Detect which cell encompasses the target text, then output its (X, Y) center coordinate. 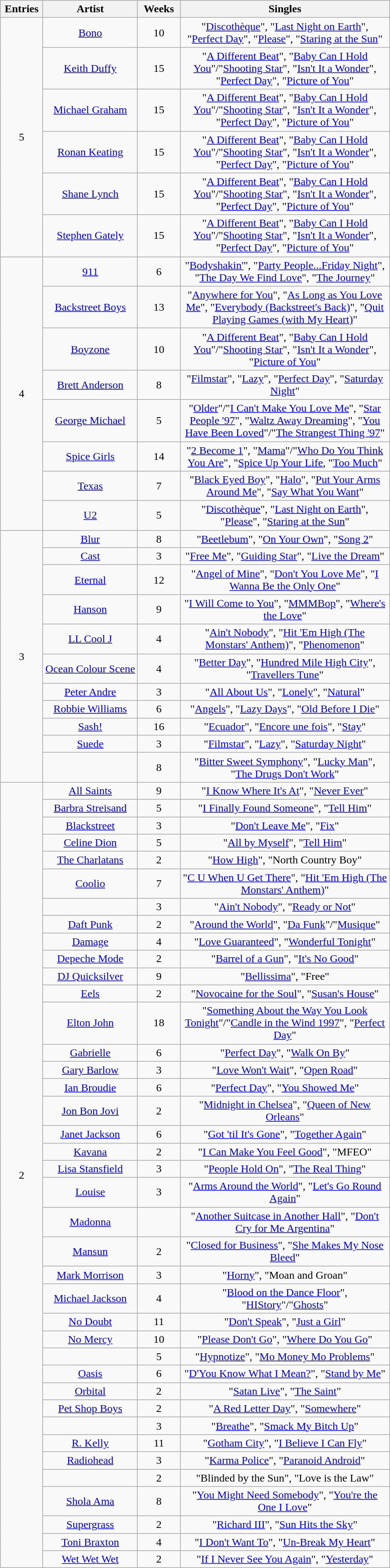
"Beetlebum", "On Your Own", "Song 2" (285, 539)
"You Might Need Somebody", "You're the One I Love" (285, 1501)
"Love Guaranteed", "Wonderful Tonight" (285, 942)
"Breathe", "Smack My Bitch Up" (285, 1426)
Boyzone (90, 349)
Shane Lynch (90, 194)
Hanson (90, 610)
Depeche Mode (90, 959)
"Karma Police", "Paranoid Android" (285, 1460)
"Filmstar", "Lazy", "Perfect Day", "Saturday Night" (285, 385)
Eels (90, 993)
"Love Won't Wait", "Open Road" (285, 1070)
Wet Wet Wet (90, 1559)
Lisa Stansfield (90, 1169)
DJ Quicksilver (90, 976)
Entries (22, 9)
"Around the World", "Da Funk"/"Musique" (285, 924)
"Novocaine for the Soul", "Susan's House" (285, 993)
Cast (90, 556)
Texas (90, 486)
Backstreet Boys (90, 307)
Elton John (90, 1023)
Ronan Keating (90, 152)
"Bitter Sweet Symphony", "Lucky Man", "The Drugs Don't Work" (285, 767)
"Don't Leave Me", "Fix" (285, 826)
Madonna (90, 1222)
Mansun (90, 1252)
Keith Duffy (90, 68)
"Hypnotize", "Mo Money Mo Problems" (285, 1356)
Louise (90, 1193)
Spice Girls (90, 456)
"Better Day", "Hundred Mile High City", "Travellers Tune" (285, 669)
"D'You Know What I Mean?", "Stand by Me" (285, 1374)
16 (159, 726)
"I Will Come to You", "MMMBop", "Where's the Love" (285, 610)
"People Hold On", "The Real Thing" (285, 1169)
"Blinded by the Sun", "Love is the Law" (285, 1478)
"Angels", "Lazy Days", "Old Before I Die" (285, 709)
"All About Us", "Lonely", "Natural" (285, 692)
Kavana (90, 1151)
"Angel of Mine", "Don't You Love Me", "I Wanna Be the Only One" (285, 580)
Ian Broudie (90, 1087)
"Closed for Business", "She Makes My Nose Bleed" (285, 1252)
Barbra Streisand (90, 808)
"Filmstar", "Lazy", "Saturday Night" (285, 744)
"Bodyshakin'", "Party People...Friday Night", "The Day We Find Love", "The Journey" (285, 271)
"Discothèque", "Last Night on Earth", "Perfect Day", "Please", "Staring at the Sun" (285, 33)
Suede (90, 744)
"Arms Around the World", "Let's Go Round Again" (285, 1193)
"I Don't Want To", "Un-Break My Heart" (285, 1542)
"Anywhere for You", "As Long as You Love Me", "Everybody (Backstreet's Back)", "Quit Playing Games (with My Heart)" (285, 307)
Orbital (90, 1391)
"Satan Live", "The Saint" (285, 1391)
Radiohead (90, 1460)
"Free Me", "Guiding Star", "Live the Dream" (285, 556)
"If I Never See You Again", "Yesterday" (285, 1559)
Celine Dion (90, 843)
"Older"/"I Can't Make You Love Me", "Star People '97", "Waltz Away Dreaming", "You Have Been Loved"/"The Strangest Thing '97" (285, 420)
R. Kelly (90, 1443)
13 (159, 307)
"Blood on the Dance Floor", "HIStory"/"Ghosts" (285, 1298)
"A Different Beat", "Baby Can I Hold You"/"Shooting Star", "Isn't It a Wonder", "Picture of You" (285, 349)
"I Finally Found Someone", "Tell Him" (285, 808)
Bono (90, 33)
"Don't Speak", "Just a Girl" (285, 1322)
"I Know Where It's At", "Never Ever" (285, 791)
Daft Punk (90, 924)
"Something About the Way You Look Tonight"/"Candle in the Wind 1997", "Perfect Day" (285, 1023)
No Mercy (90, 1339)
Stephen Gately (90, 236)
"Another Suitcase in Another Hall", "Don't Cry for Me Argentina" (285, 1222)
"A Red Letter Day", "Somewhere" (285, 1408)
18 (159, 1023)
"Ain't Nobody", "Hit 'Em High (The Monstars' Anthem)", "Phenomenon" (285, 639)
No Doubt (90, 1322)
Michael Graham (90, 110)
Oasis (90, 1374)
Eternal (90, 580)
Michael Jackson (90, 1298)
12 (159, 580)
Blur (90, 539)
"Bellissima", "Free" (285, 976)
"Discothèque", "Last Night on Earth", "Please", "Staring at the Sun" (285, 516)
Supergrass (90, 1525)
The Charlatans (90, 860)
U2 (90, 516)
Sash! (90, 726)
"Perfect Day", "Walk On By" (285, 1053)
14 (159, 456)
Peter Andre (90, 692)
Robbie Williams (90, 709)
Mark Morrison (90, 1275)
Blackstreet (90, 826)
"Gotham City", "I Believe I Can Fly" (285, 1443)
"C U When U Get There", "Hit 'Em High (The Monstars' Anthem)" (285, 883)
Coolio (90, 883)
George Michael (90, 420)
"2 Become 1", "Mama"/"Who Do You Think You Are", "Spice Up Your Life, "Too Much" (285, 456)
Jon Bon Jovi (90, 1111)
"Please Don't Go", "Where Do You Go" (285, 1339)
Ocean Colour Scene (90, 669)
"I Can Make You Feel Good", "MFEO" (285, 1151)
Artist (90, 9)
"Horny", "Moan and Groan" (285, 1275)
"How High", "North Country Boy" (285, 860)
Weeks (159, 9)
"All by Myself", "Tell Him" (285, 843)
"Ecuador", "Encore une fois", "Stay" (285, 726)
"Black Eyed Boy", "Halo", "Put Your Arms Around Me", "Say What You Want" (285, 486)
Gabrielle (90, 1053)
Brett Anderson (90, 385)
Damage (90, 942)
All Saints (90, 791)
Pet Shop Boys (90, 1408)
"Richard III", "Sun Hits the Sky" (285, 1525)
"Got 'til It's Gone", "Together Again" (285, 1134)
Gary Barlow (90, 1070)
Shola Ama (90, 1501)
911 (90, 271)
"Ain't Nobody", "Ready or Not" (285, 907)
Toni Braxton (90, 1542)
"Midnight in Chelsea", "Queen of New Orleans" (285, 1111)
Singles (285, 9)
"Barrel of a Gun", "It's No Good" (285, 959)
"Perfect Day", "You Showed Me" (285, 1087)
LL Cool J (90, 639)
Janet Jackson (90, 1134)
